Extract the (X, Y) coordinate from the center of the cell holding the provided text.  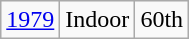
60th (162, 20)
Indoor (98, 20)
1979 (30, 20)
